Scan for the cell matching the given text and deliver its (x, y) coordinate at center. 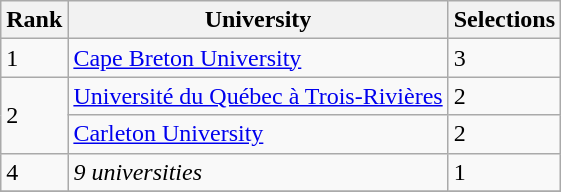
3 (504, 58)
9 universities (258, 172)
Université du Québec à Trois-Rivières (258, 96)
Cape Breton University (258, 58)
4 (34, 172)
Carleton University (258, 134)
Rank (34, 20)
University (258, 20)
Selections (504, 20)
